Detect which cell encompasses the target text, then output its (X, Y) center coordinate. 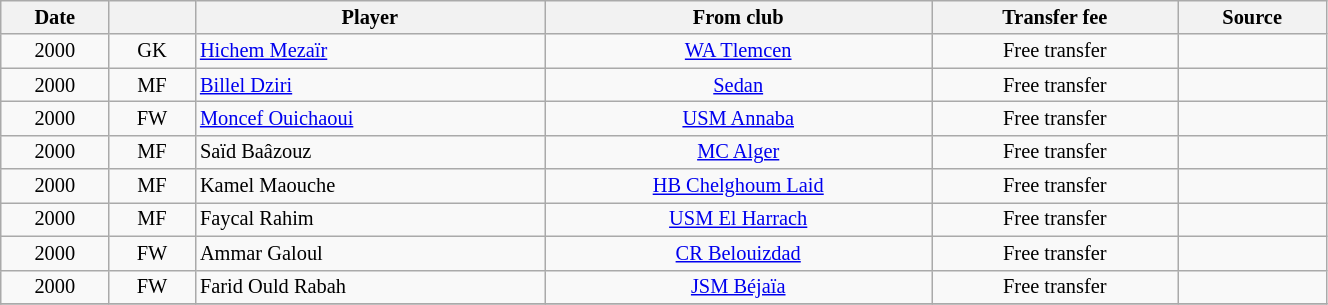
Hichem Mezaïr (370, 51)
Ammar Galoul (370, 253)
Saïd Baâzouz (370, 152)
Faycal Rahim (370, 219)
Moncef Ouichaoui (370, 118)
USM Annaba (738, 118)
CR Belouizdad (738, 253)
Source (1252, 17)
MC Alger (738, 152)
Transfer fee (1055, 17)
Farid Ould Rabah (370, 287)
WA Tlemcen (738, 51)
Player (370, 17)
JSM Béjaïa (738, 287)
From club (738, 17)
USM El Harrach (738, 219)
HB Chelghoum Laid (738, 186)
Date (55, 17)
Sedan (738, 85)
Billel Dziri (370, 85)
Kamel Maouche (370, 186)
GK (152, 51)
